Search for the cell housing the specified text and yield its (X, Y) center coordinate. 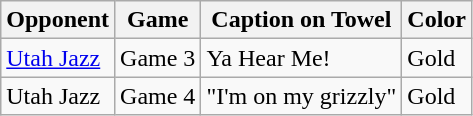
Opponent (58, 20)
Color (437, 20)
Caption on Towel (302, 20)
Ya Hear Me! (302, 58)
Game 4 (158, 96)
Game 3 (158, 58)
"I'm on my grizzly" (302, 96)
Game (158, 20)
